Scan for the cell matching the given text and deliver its [x, y] coordinate at center. 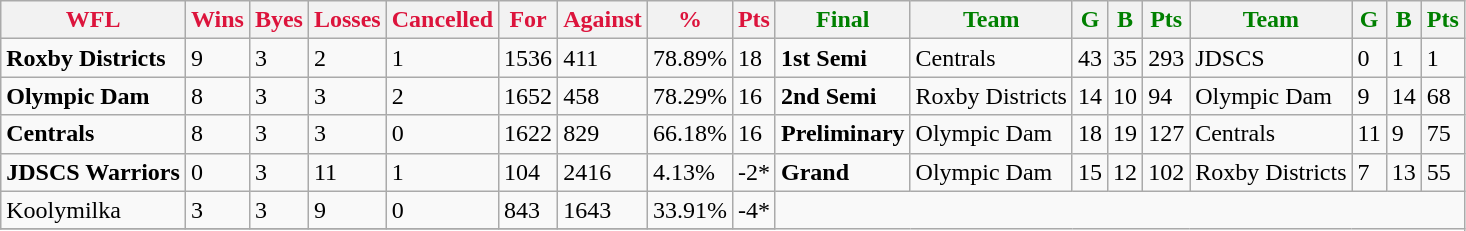
7 [1369, 172]
829 [603, 134]
Preliminary [842, 134]
411 [603, 58]
For [528, 20]
4.13% [690, 172]
Grand [842, 172]
458 [603, 96]
12 [1126, 172]
Losses [347, 20]
Cancelled [442, 20]
102 [1166, 172]
68 [1442, 96]
1643 [603, 210]
% [690, 20]
1622 [528, 134]
19 [1126, 134]
-4* [754, 210]
WFL [94, 20]
43 [1090, 58]
35 [1126, 58]
78.29% [690, 96]
66.18% [690, 134]
1652 [528, 96]
2nd Semi [842, 96]
33.91% [690, 210]
Against [603, 20]
293 [1166, 58]
843 [528, 210]
2416 [603, 172]
Byes [278, 20]
-2* [754, 172]
JDSCS Warriors [94, 172]
78.89% [690, 58]
1st Semi [842, 58]
Final [842, 20]
Wins [217, 20]
94 [1166, 96]
55 [1442, 172]
127 [1166, 134]
1536 [528, 58]
13 [1404, 172]
JDSCS [1271, 58]
104 [528, 172]
10 [1126, 96]
15 [1090, 172]
75 [1442, 134]
Koolymilka [94, 210]
